Return (x, y) of the center of cell containing provided text 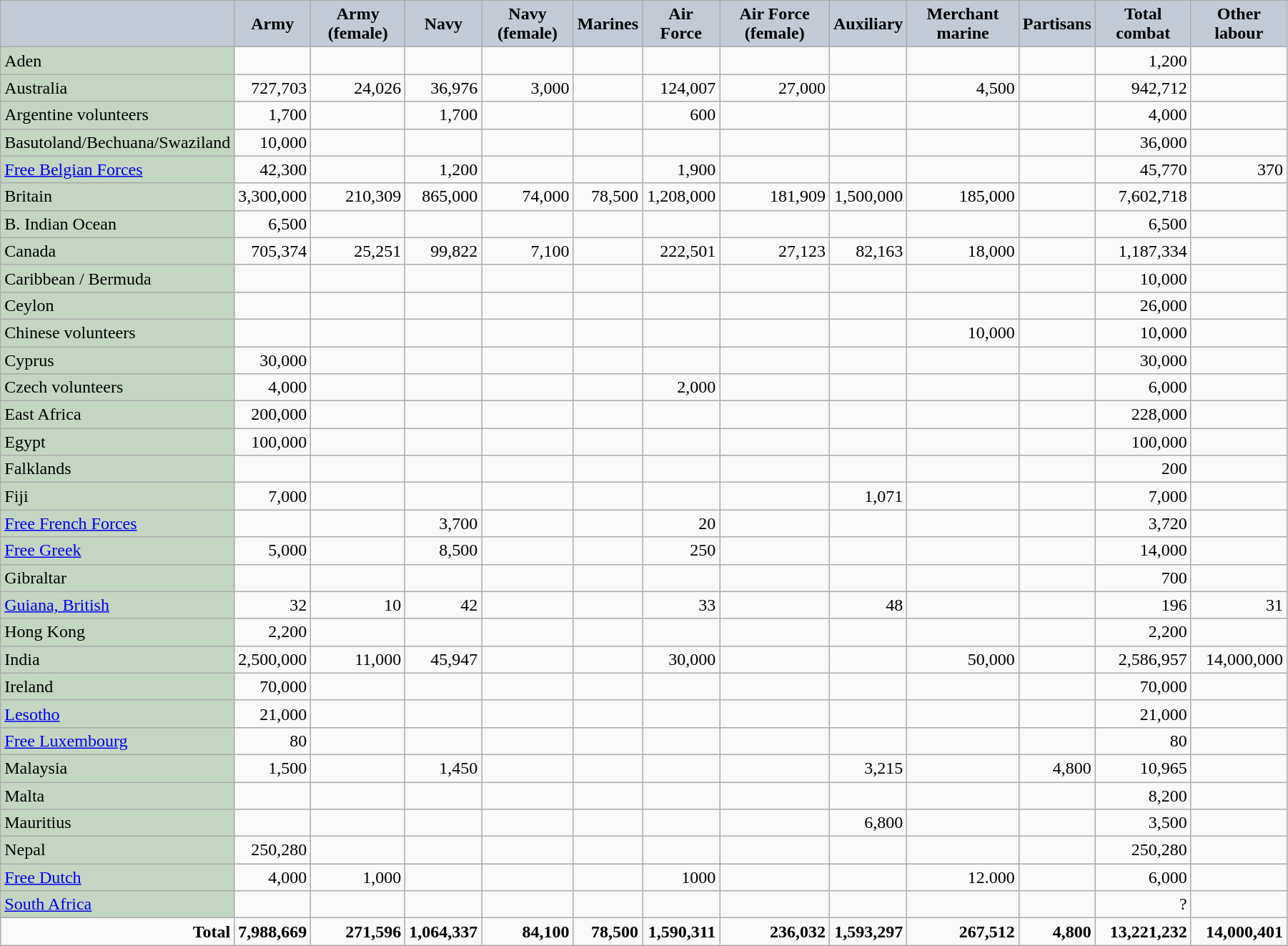
Auxiliary (868, 24)
Free French Forces (117, 523)
2,000 (680, 388)
Gibraltar (117, 578)
1,450 (443, 768)
Cyprus (117, 360)
3,720 (1143, 523)
Partisans (1056, 24)
3,700 (443, 523)
Britain (117, 197)
3,300,000 (273, 197)
185,000 (963, 197)
25,251 (358, 251)
6,800 (868, 823)
1,900 (680, 169)
12.000 (963, 877)
Falklands (117, 469)
250 (680, 551)
42 (443, 605)
Australia (117, 88)
Army (273, 24)
7,602,718 (1143, 197)
1,500 (273, 768)
196 (1143, 605)
Aden (117, 61)
124,007 (680, 88)
Free Greek (117, 551)
Lesotho (117, 714)
Basutoland/Bechuana/Swaziland (117, 142)
Mauritius (117, 823)
1,187,334 (1143, 251)
India (117, 659)
Caribbean / Bermuda (117, 278)
222,501 (680, 251)
36,000 (1143, 142)
Malaysia (117, 768)
700 (1143, 578)
181,909 (775, 197)
20 (680, 523)
Chinese volunteers (117, 332)
50,000 (963, 659)
Navy (443, 24)
84,100 (527, 932)
10 (358, 605)
Malta (117, 796)
Free Belgian Forces (117, 169)
Ireland (117, 686)
267,512 (963, 932)
East Africa (117, 415)
4,500 (963, 88)
18,000 (963, 251)
Air Force (680, 24)
8,200 (1143, 796)
Nepal (117, 850)
Ceylon (117, 305)
1000 (680, 877)
45,770 (1143, 169)
1,064,337 (443, 932)
Hong Kong (117, 632)
10,965 (1143, 768)
236,032 (775, 932)
Total (117, 932)
Fiji (117, 496)
33 (680, 605)
5,000 (273, 551)
Guiana, British (117, 605)
200,000 (273, 415)
42,300 (273, 169)
3,500 (1143, 823)
14,000 (1143, 551)
1,208,000 (680, 197)
26,000 (1143, 305)
1,500,000 (868, 197)
2,586,957 (1143, 659)
Egypt (117, 442)
27,000 (775, 88)
228,000 (1143, 415)
31 (1239, 605)
3,215 (868, 768)
Marines (608, 24)
865,000 (443, 197)
B. Indian Ocean (117, 224)
942,712 (1143, 88)
Total combat (1143, 24)
271,596 (358, 932)
727,703 (273, 88)
45,947 (443, 659)
370 (1239, 169)
200 (1143, 469)
13,221,232 (1143, 932)
36,976 (443, 88)
82,163 (868, 251)
1,000 (358, 877)
? (1143, 905)
74,000 (527, 197)
210,309 (358, 197)
99,822 (443, 251)
Other labour (1239, 24)
600 (680, 115)
8,500 (443, 551)
Free Dutch (117, 877)
1,071 (868, 496)
Navy (female) (527, 24)
14,000,000 (1239, 659)
1,590,311 (680, 932)
3,000 (527, 88)
24,026 (358, 88)
Czech volunteers (117, 388)
48 (868, 605)
Air Force (female) (775, 24)
Argentine volunteers (117, 115)
Merchant marine (963, 24)
Free Luxembourg (117, 741)
Canada (117, 251)
7,100 (527, 251)
7,988,669 (273, 932)
Army (female) (358, 24)
705,374 (273, 251)
32 (273, 605)
27,123 (775, 251)
2,500,000 (273, 659)
11,000 (358, 659)
South Africa (117, 905)
1,593,297 (868, 932)
14,000,401 (1239, 932)
